Extract the [X, Y] coordinate from the center of the cell holding the provided text.  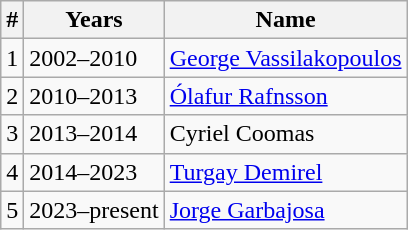
Name [286, 20]
1 [12, 58]
5 [12, 210]
Jorge Garbajosa [286, 210]
2013–2014 [94, 134]
2 [12, 96]
George Vassilakopoulos [286, 58]
Turgay Demirel [286, 172]
Cyriel Coomas [286, 134]
2023–present [94, 210]
2014–2023 [94, 172]
Years [94, 20]
4 [12, 172]
2010–2013 [94, 96]
# [12, 20]
3 [12, 134]
Ólafur Rafnsson [286, 96]
2002–2010 [94, 58]
